Pinpoint the cell where the given text exists, returning its (x, y) midpoint coordinate. 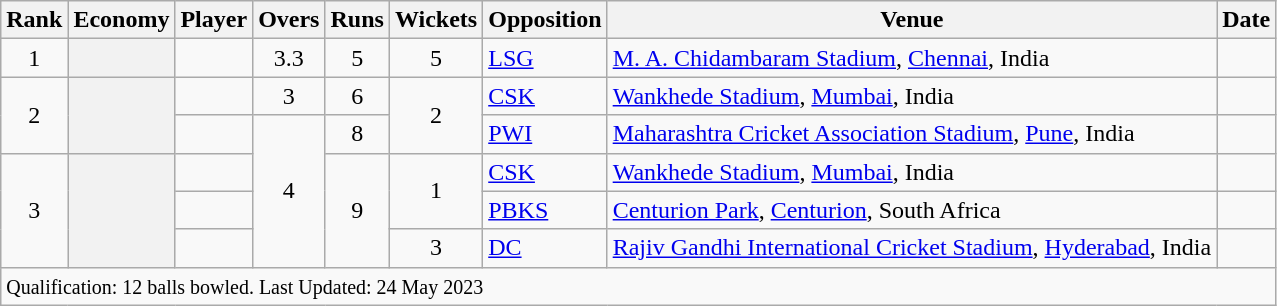
M. A. Chidambaram Stadium, Chennai, India (912, 58)
Centurion Park, Centurion, South Africa (912, 210)
Wickets (436, 20)
DC (545, 248)
3.3 (289, 58)
LSG (545, 58)
6 (357, 96)
PBKS (545, 210)
8 (357, 134)
Opposition (545, 20)
4 (289, 191)
Rank (34, 20)
Maharashtra Cricket Association Stadium, Pune, India (912, 134)
PWI (545, 134)
Rajiv Gandhi International Cricket Stadium, Hyderabad, India (912, 248)
Economy (122, 20)
9 (357, 210)
Overs (289, 20)
Qualification: 12 balls bowled. Last Updated: 24 May 2023 (638, 286)
Date (1246, 20)
Runs (357, 20)
Venue (912, 20)
Player (214, 20)
